Return the [X, Y] coordinate for the center point of the cell that contains the specified text.  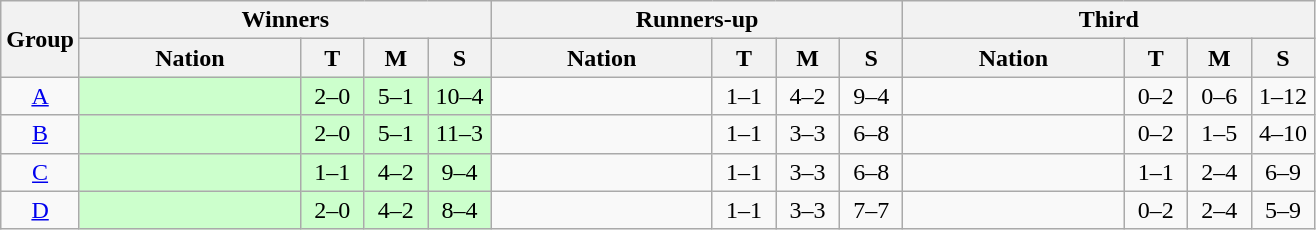
Group [40, 39]
10–4 [460, 96]
1–5 [1220, 134]
1–12 [1283, 96]
6–9 [1283, 172]
11–3 [460, 134]
0–6 [1220, 96]
7–7 [871, 210]
B [40, 134]
Third [1109, 20]
8–4 [460, 210]
5–9 [1283, 210]
C [40, 172]
Runners-up [697, 20]
D [40, 210]
4–10 [1283, 134]
Winners [285, 20]
A [40, 96]
